Detect which cell encompasses the target text, then output its (X, Y) center coordinate. 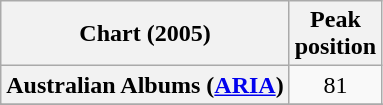
Peakposition (335, 34)
Australian Albums (ARIA) (145, 85)
81 (335, 85)
Chart (2005) (145, 34)
